Find where the given text appears and provide that cell's center as (X, Y) coordinate. 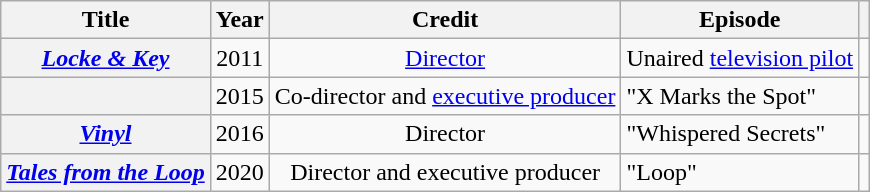
2020 (240, 172)
Director and executive producer (445, 172)
"X Marks the Spot" (740, 96)
Locke & Key (106, 58)
"Loop" (740, 172)
Vinyl (106, 134)
Title (106, 20)
Credit (445, 20)
Episode (740, 20)
2016 (240, 134)
"Whispered Secrets" (740, 134)
2011 (240, 58)
Year (240, 20)
Unaired television pilot (740, 58)
Tales from the Loop (106, 172)
Co-director and executive producer (445, 96)
2015 (240, 96)
